Scan for the cell matching the given text and deliver its (X, Y) coordinate at center. 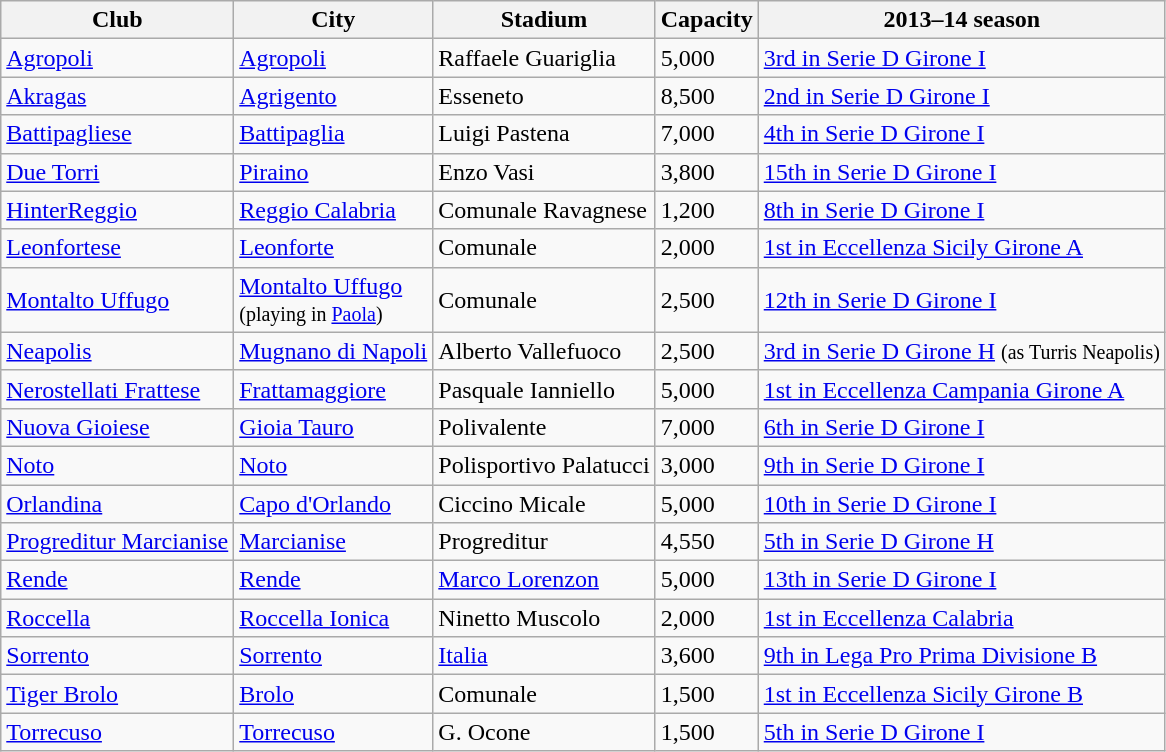
Reggio Calabria (334, 210)
5th in Serie D Girone I (962, 732)
Due Torri (118, 172)
Comunale Ravagnese (544, 210)
Esseneto (544, 96)
Alberto Vallefuoco (544, 351)
Tiger Brolo (118, 694)
Battipagliese (118, 134)
HinterReggio (118, 210)
Club (118, 20)
Capo d'Orlando (334, 503)
Progreditur (544, 542)
Orlandina (118, 503)
Piraino (334, 172)
Agrigento (334, 96)
Akragas (118, 96)
2013–14 season (962, 20)
3rd in Serie D Girone H (as Turris Neapolis) (962, 351)
City (334, 20)
2nd in Serie D Girone I (962, 96)
1st in Eccellenza Sicily Girone A (962, 248)
Gioia Tauro (334, 427)
5th in Serie D Girone H (962, 542)
Nuova Gioiese (118, 427)
Frattamaggiore (334, 389)
9th in Serie D Girone I (962, 465)
8,500 (706, 96)
Polisportivo Palatucci (544, 465)
3,800 (706, 172)
Mugnano di Napoli (334, 351)
10th in Serie D Girone I (962, 503)
12th in Serie D Girone I (962, 300)
Leonfortese (118, 248)
Luigi Pastena (544, 134)
3,000 (706, 465)
8th in Serie D Girone I (962, 210)
3rd in Serie D Girone I (962, 58)
Neapolis (118, 351)
9th in Lega Pro Prima Divisione B (962, 656)
4,550 (706, 542)
4th in Serie D Girone I (962, 134)
15th in Serie D Girone I (962, 172)
G. Ocone (544, 732)
Pasquale Ianniello (544, 389)
Roccella (118, 618)
Progreditur Marcianise (118, 542)
Marcianise (334, 542)
1st in Eccellenza Calabria (962, 618)
Capacity (706, 20)
1,200 (706, 210)
Brolo (334, 694)
Battipaglia (334, 134)
1st in Eccellenza Sicily Girone B (962, 694)
Stadium (544, 20)
Italia (544, 656)
6th in Serie D Girone I (962, 427)
3,600 (706, 656)
Enzo Vasi (544, 172)
Marco Lorenzon (544, 580)
1st in Eccellenza Campania Girone A (962, 389)
Leonforte (334, 248)
Montalto Uffugo (118, 300)
Roccella Ionica (334, 618)
Montalto Uffugo(playing in Paola) (334, 300)
Polivalente (544, 427)
Ninetto Muscolo (544, 618)
Ciccino Micale (544, 503)
13th in Serie D Girone I (962, 580)
Raffaele Guariglia (544, 58)
Nerostellati Frattese (118, 389)
